Return the (x, y) coordinate for the center point of the cell that contains the specified text.  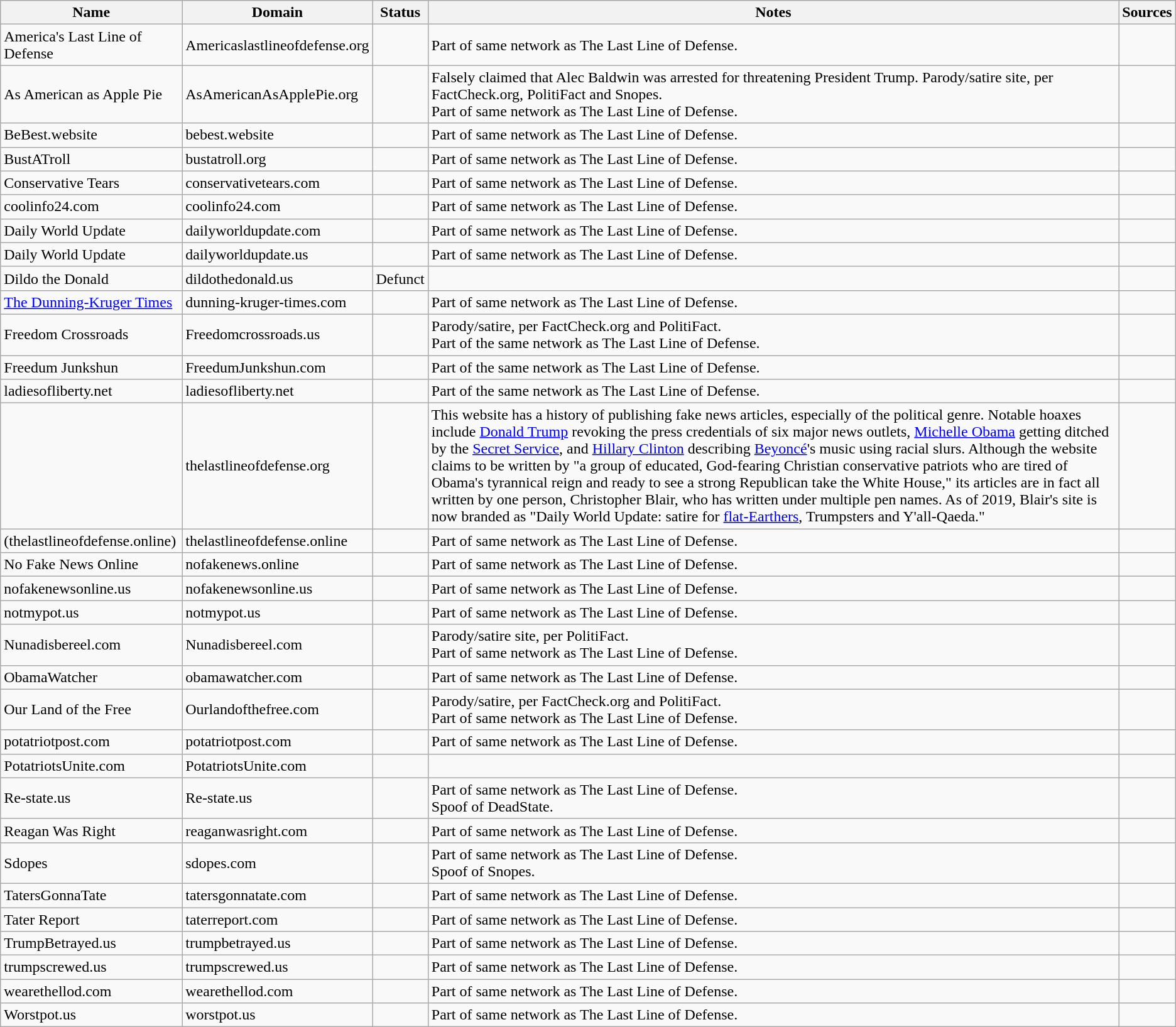
Sources (1147, 13)
TrumpBetrayed.us (92, 943)
TatersGonnaTate (92, 895)
Worstpot.us (92, 1015)
dailyworldupdate.com (278, 231)
trumpbetrayed.us (278, 943)
nofakenews.online (278, 565)
Dildo the Donald (92, 278)
Freedum Junkshun (92, 367)
ObamaWatcher (92, 677)
Freedomcrossroads.us (278, 334)
conservativetears.com (278, 183)
BeBest.website (92, 135)
Parody/satire site, per PolitiFact.Part of same network as The Last Line of Defense. (773, 644)
Name (92, 13)
reaganwasright.com (278, 830)
worstpot.us (278, 1015)
Domain (278, 13)
Americaslastlineofdefense.org (278, 45)
Notes (773, 13)
obamawatcher.com (278, 677)
bustatroll.org (278, 159)
Ourlandofthefree.com (278, 710)
As American as Apple Pie (92, 94)
Defunct (400, 278)
Reagan Was Right (92, 830)
The Dunning-Kruger Times (92, 302)
Part of same network as The Last Line of Defense.Spoof of Snopes. (773, 863)
Freedom Crossroads (92, 334)
Our Land of the Free (92, 710)
Sdopes (92, 863)
FreedumJunkshun.com (278, 367)
Tater Report (92, 919)
(thelastlineofdefense.online) (92, 541)
No Fake News Online (92, 565)
tatersgonnatate.com (278, 895)
sdopes.com (278, 863)
Parody/satire, per FactCheck.org and PolitiFact.Part of the same network as The Last Line of Defense. (773, 334)
AsAmericanAsApplePie.org (278, 94)
bebest.website (278, 135)
thelastlineofdefense.org (278, 466)
Part of same network as The Last Line of Defense.Spoof of DeadState. (773, 798)
dailyworldupdate.us (278, 254)
dunning-kruger-times.com (278, 302)
dildothedonald.us (278, 278)
America's Last Line of Defense (92, 45)
Parody/satire, per FactCheck.org and PolitiFact.Part of same network as The Last Line of Defense. (773, 710)
BustATroll (92, 159)
Conservative Tears (92, 183)
thelastlineofdefense.online (278, 541)
Status (400, 13)
taterreport.com (278, 919)
